Find where the given text appears and provide that cell's center as [X, Y] coordinate. 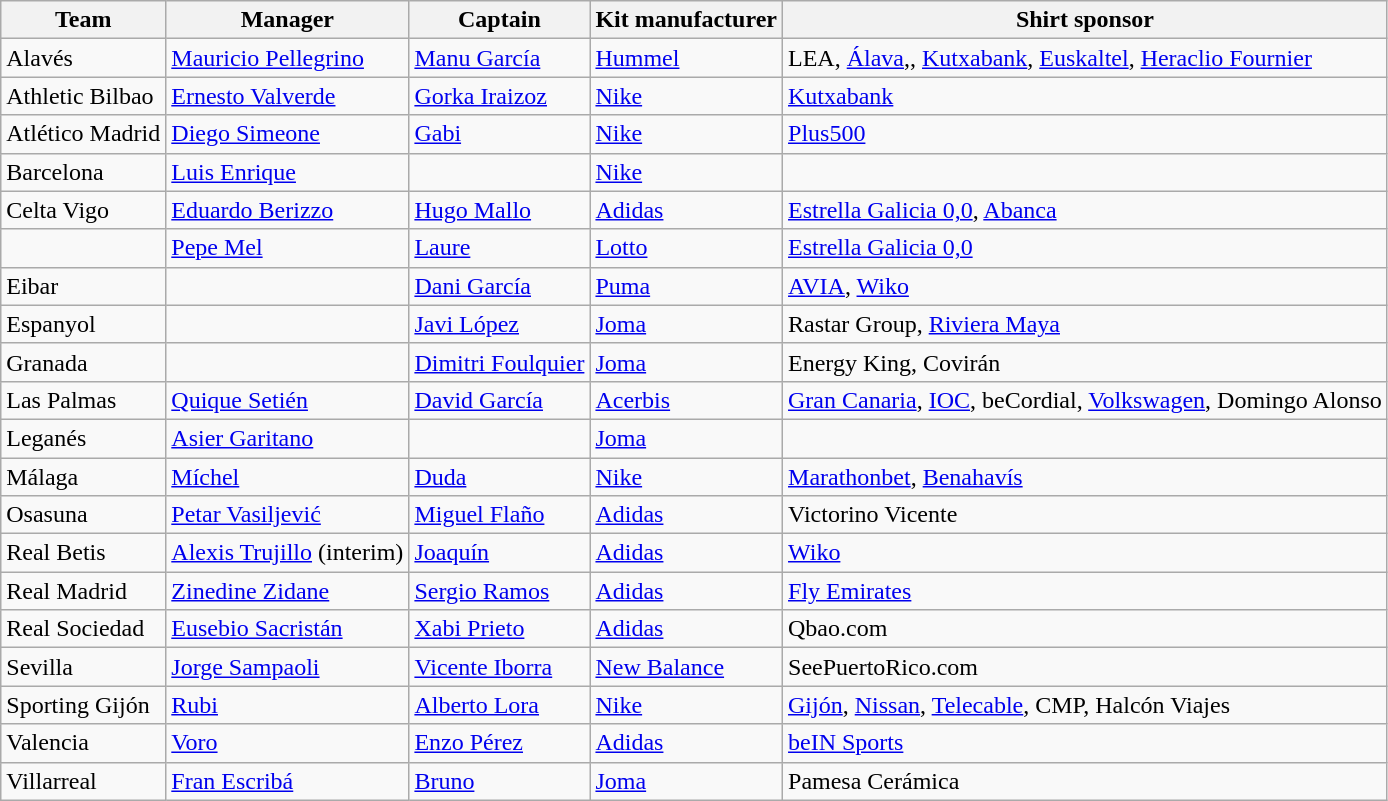
Voro [288, 743]
Joaquín [500, 553]
Laure [500, 248]
Hugo Mallo [500, 210]
Puma [686, 286]
Energy King, Covirán [1086, 362]
Bruno [500, 781]
Jorge Sampaoli [288, 667]
Dimitri Foulquier [500, 362]
Barcelona [84, 172]
Wiko [1086, 553]
Xabi Prieto [500, 629]
Dani García [500, 286]
Victorino Vicente [1086, 515]
Gabi [500, 134]
beIN Sports [1086, 743]
David García [500, 400]
Manu García [500, 58]
Real Madrid [84, 591]
Shirt sponsor [1086, 20]
Gorka Iraizoz [500, 96]
Petar Vasiljević [288, 515]
Fly Emirates [1086, 591]
Real Betis [84, 553]
Eibar [84, 286]
Asier Garitano [288, 438]
New Balance [686, 667]
Hummel [686, 58]
Valencia [84, 743]
Osasuna [84, 515]
Gran Canaria, IOC, beCordial, Volkswagen, Domingo Alonso [1086, 400]
Rubi [288, 705]
Mauricio Pellegrino [288, 58]
Miguel Flaño [500, 515]
Estrella Galicia 0,0, Abanca [1086, 210]
LEA, Álava,, Kutxabank, Euskaltel, Heraclio Fournier [1086, 58]
Gijón, Nissan, Telecable, CMP, Halcón Viajes [1086, 705]
Captain [500, 20]
Lotto [686, 248]
Manager [288, 20]
Villarreal [84, 781]
Marathonbet, Benahavís [1086, 477]
Duda [500, 477]
Granada [84, 362]
SeePuertoRico.com [1086, 667]
Sporting Gijón [84, 705]
Real Sociedad [84, 629]
Alexis Trujillo (interim) [288, 553]
Míchel [288, 477]
Diego Simeone [288, 134]
Ernesto Valverde [288, 96]
Málaga [84, 477]
Vicente Iborra [500, 667]
Sergio Ramos [500, 591]
Pamesa Cerámica [1086, 781]
Plus500 [1086, 134]
Athletic Bilbao [84, 96]
Eduardo Berizzo [288, 210]
Atlético Madrid [84, 134]
Fran Escribá [288, 781]
Luis Enrique [288, 172]
Las Palmas [84, 400]
Zinedine Zidane [288, 591]
AVIA, Wiko [1086, 286]
Alavés [84, 58]
Leganés [84, 438]
Eusebio Sacristán [288, 629]
Espanyol [84, 324]
Estrella Galicia 0,0 [1086, 248]
Alberto Lora [500, 705]
Kutxabank [1086, 96]
Celta Vigo [84, 210]
Pepe Mel [288, 248]
Rastar Group, Riviera Maya [1086, 324]
Qbao.com [1086, 629]
Quique Setién [288, 400]
Javi López [500, 324]
Team [84, 20]
Enzo Pérez [500, 743]
Kit manufacturer [686, 20]
Acerbis [686, 400]
Sevilla [84, 667]
